Return the (x, y) coordinate for the center point of the cell that contains the specified text.  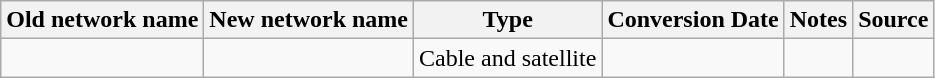
Type (508, 20)
Cable and satellite (508, 58)
Source (894, 20)
New network name (309, 20)
Old network name (102, 20)
Notes (818, 20)
Conversion Date (693, 20)
